Extract the (X, Y) coordinate from the center of the cell holding the provided text.  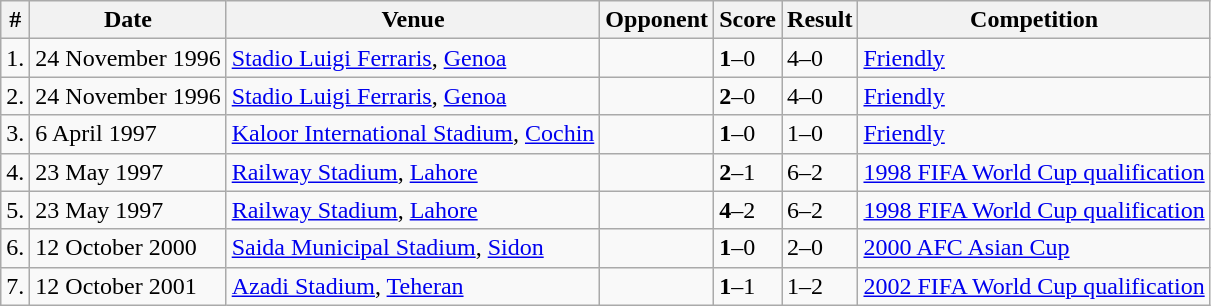
2–1 (748, 172)
7. (16, 286)
4–2 (748, 210)
1–2 (820, 286)
Kaloor International Stadium, Cochin (413, 134)
6. (16, 248)
Azadi Stadium, Teheran (413, 286)
# (16, 20)
Result (820, 20)
5. (16, 210)
1–1 (748, 286)
12 October 2001 (128, 286)
6 April 1997 (128, 134)
Opponent (657, 20)
Venue (413, 20)
1. (16, 58)
2002 FIFA World Cup qualification (1034, 286)
Saida Municipal Stadium, Sidon (413, 248)
2. (16, 96)
Score (748, 20)
Competition (1034, 20)
2000 AFC Asian Cup (1034, 248)
4. (16, 172)
3. (16, 134)
Date (128, 20)
12 October 2000 (128, 248)
